Pinpoint the cell where the given text exists, returning its (X, Y) midpoint coordinate. 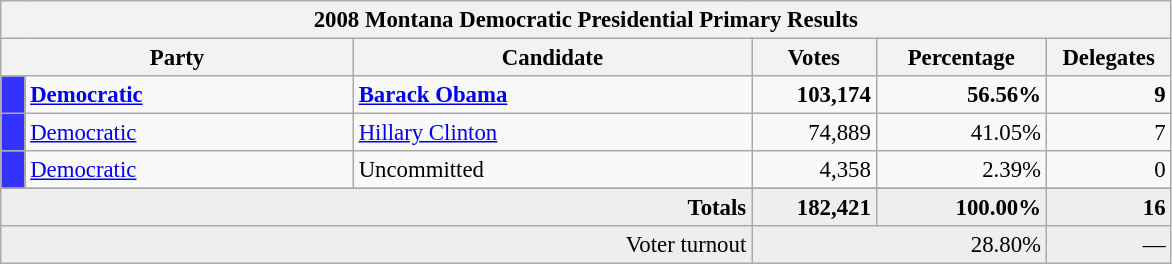
41.05% (961, 133)
2008 Montana Democratic Presidential Primary Results (586, 20)
182,421 (814, 208)
Percentage (961, 58)
Totals (376, 208)
Barack Obama (552, 95)
Uncommitted (552, 170)
2.39% (961, 170)
Votes (814, 58)
100.00% (961, 208)
103,174 (814, 95)
9 (1108, 95)
56.56% (961, 95)
Hillary Clinton (552, 133)
— (1108, 245)
Candidate (552, 58)
Party (178, 58)
7 (1108, 133)
16 (1108, 208)
Delegates (1108, 58)
4,358 (814, 170)
Voter turnout (376, 245)
0 (1108, 170)
28.80% (900, 245)
74,889 (814, 133)
